Search for the cell housing the specified text and yield its [X, Y] center coordinate. 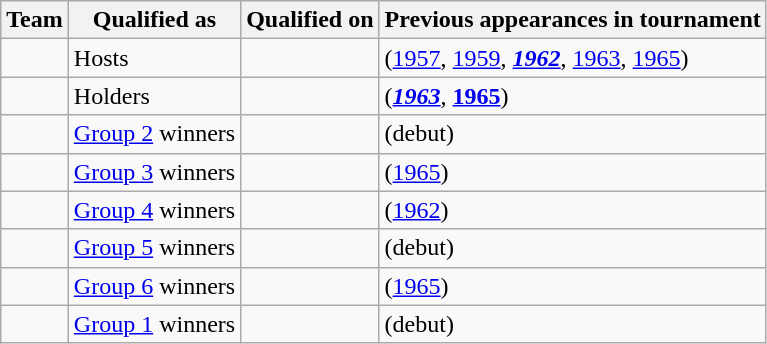
(1962) [572, 210]
Group 1 winners [154, 324]
Hosts [154, 58]
Qualified as [154, 20]
Qualified on [310, 20]
(1963, 1965) [572, 96]
Team [35, 20]
Holders [154, 96]
Group 2 winners [154, 134]
Previous appearances in tournament [572, 20]
Group 5 winners [154, 248]
Group 6 winners [154, 286]
Group 3 winners [154, 172]
Group 4 winners [154, 210]
(1957, 1959, 1962, 1963, 1965) [572, 58]
